Search for the cell housing the specified text and yield its [X, Y] center coordinate. 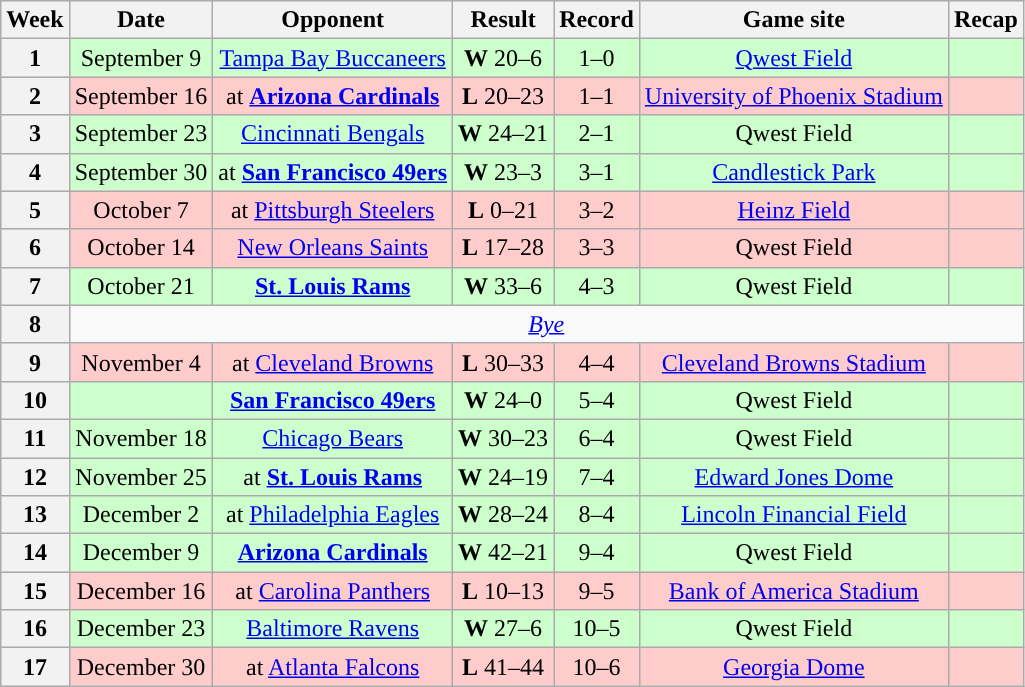
W 20–6 [504, 58]
at St. Louis Rams [333, 477]
October 7 [141, 210]
Date [141, 20]
1–0 [597, 58]
Georgia Dome [794, 667]
7 [35, 286]
10–5 [597, 629]
November 18 [141, 438]
University of Phoenix Stadium [794, 96]
December 30 [141, 667]
at San Francisco 49ers [333, 172]
December 23 [141, 629]
6 [35, 248]
Lincoln Financial Field [794, 515]
3 [35, 134]
Result [504, 20]
September 23 [141, 134]
W 24–0 [504, 400]
10–6 [597, 667]
Bank of America Stadium [794, 591]
Baltimore Ravens [333, 629]
6–4 [597, 438]
December 2 [141, 515]
W 23–3 [504, 172]
4–4 [597, 362]
W 30–23 [504, 438]
2–1 [597, 134]
Edward Jones Dome [794, 477]
at Cleveland Browns [333, 362]
4 [35, 172]
4–3 [597, 286]
16 [35, 629]
L 30–33 [504, 362]
L 20–23 [504, 96]
11 [35, 438]
W 24–21 [504, 134]
September 30 [141, 172]
L 0–21 [504, 210]
5 [35, 210]
8–4 [597, 515]
November 25 [141, 477]
10 [35, 400]
3–2 [597, 210]
15 [35, 591]
Arizona Cardinals [333, 553]
Heinz Field [794, 210]
Week [35, 20]
St. Louis Rams [333, 286]
8 [35, 324]
L 17–28 [504, 248]
L 41–44 [504, 667]
at Atlanta Falcons [333, 667]
Recap [986, 20]
Candlestick Park [794, 172]
at Carolina Panthers [333, 591]
Record [597, 20]
3–3 [597, 248]
W 27–6 [504, 629]
Opponent [333, 20]
Cincinnati Bengals [333, 134]
Game site [794, 20]
at Pittsburgh Steelers [333, 210]
2 [35, 96]
Bye [546, 324]
9 [35, 362]
Chicago Bears [333, 438]
W 28–24 [504, 515]
1–1 [597, 96]
14 [35, 553]
13 [35, 515]
17 [35, 667]
San Francisco 49ers [333, 400]
September 9 [141, 58]
5–4 [597, 400]
December 16 [141, 591]
12 [35, 477]
Tampa Bay Buccaneers [333, 58]
W 24–19 [504, 477]
W 42–21 [504, 553]
October 21 [141, 286]
W 33–6 [504, 286]
December 9 [141, 553]
9–4 [597, 553]
3–1 [597, 172]
October 14 [141, 248]
New Orleans Saints [333, 248]
7–4 [597, 477]
Cleveland Browns Stadium [794, 362]
1 [35, 58]
L 10–13 [504, 591]
September 16 [141, 96]
November 4 [141, 362]
at Arizona Cardinals [333, 96]
at Philadelphia Eagles [333, 515]
9–5 [597, 591]
